Output the (x, y) coordinate of the center of the cell containing the given text.  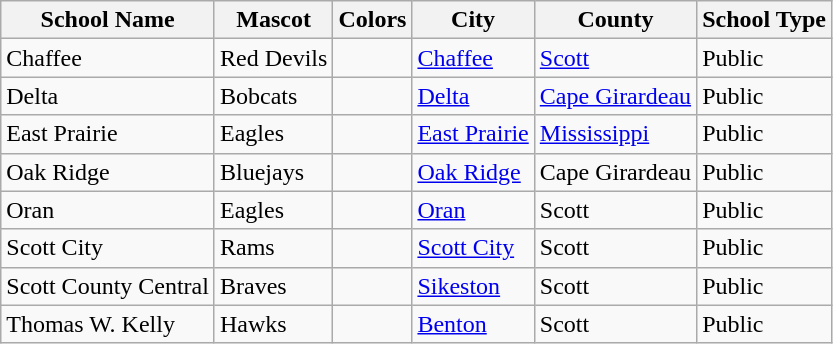
County (615, 20)
Colors (372, 20)
Bobcats (273, 96)
Mississippi (615, 134)
City (473, 20)
Bluejays (273, 172)
Braves (273, 286)
Hawks (273, 324)
Thomas W. Kelly (108, 324)
Mascot (273, 20)
Sikeston (473, 286)
Scott County Central (108, 286)
Red Devils (273, 58)
School Name (108, 20)
Benton (473, 324)
Rams (273, 248)
School Type (764, 20)
